Pinpoint the cell where the given text exists, returning its [X, Y] midpoint coordinate. 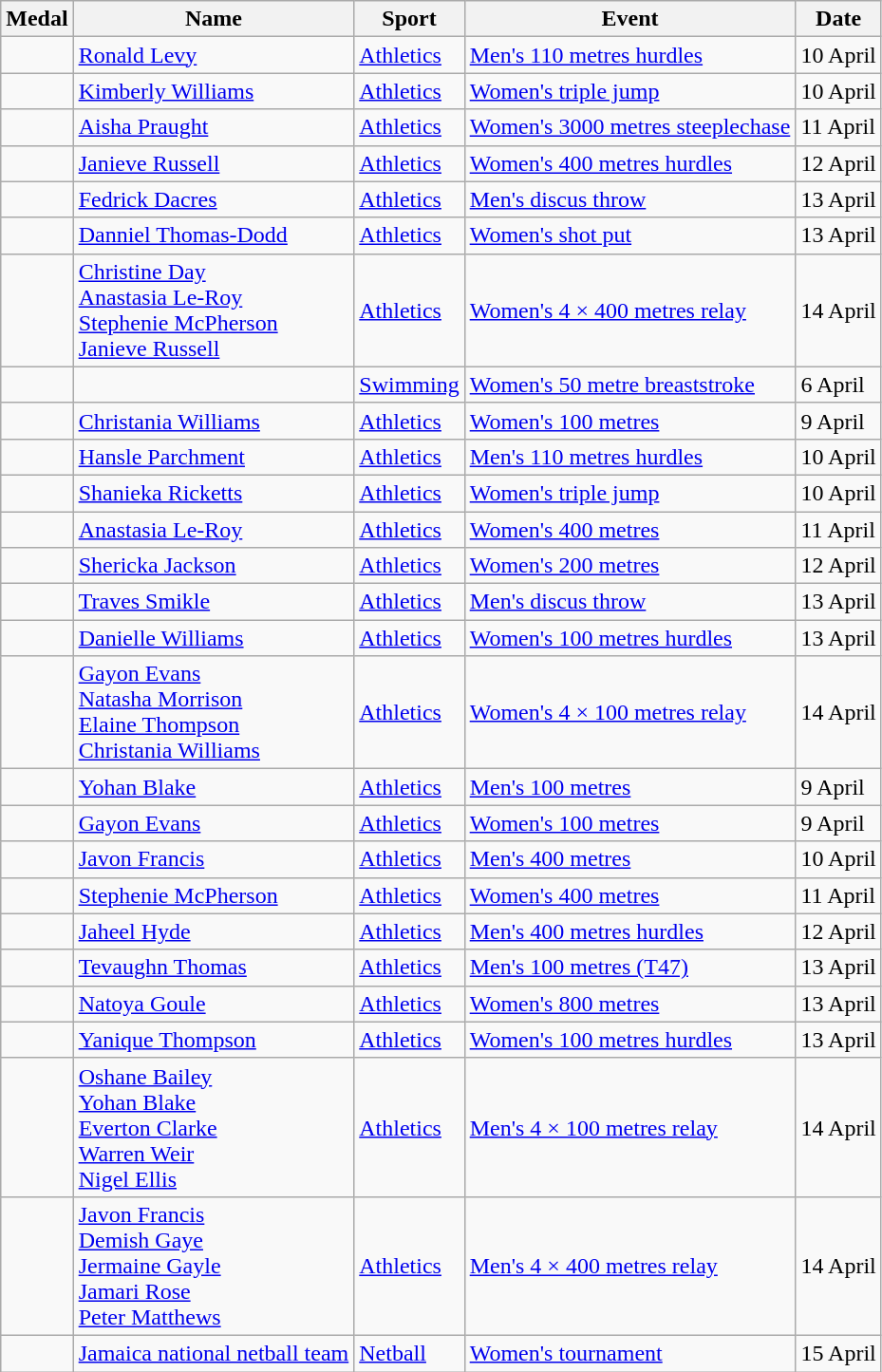
Women's 4 × 400 metres relay [630, 310]
Kimberly Williams [214, 91]
Jamaica national netball team [214, 1353]
Tevaughn Thomas [214, 968]
Hansle Parchment [214, 457]
Traves Smikle [214, 602]
Aisha Praught [214, 127]
Men's 100 metres [630, 787]
Women's 800 metres [630, 1004]
Natoya Goule [214, 1004]
Javon FrancisDemish GayeJermaine GayleJamari RosePeter Matthews [214, 1266]
6 April [838, 385]
Men's 4 × 100 metres relay [630, 1127]
Men's 100 metres (T47) [630, 968]
Shanieka Ricketts [214, 493]
Gayon Evans [214, 823]
Oshane BaileyYohan BlakeEverton ClarkeWarren WeirNigel Ellis [214, 1127]
Jaheel Hyde [214, 931]
Danniel Thomas-Dodd [214, 235]
Event [630, 19]
Christine DayAnastasia Le-RoyStephenie McPhersonJanieve Russell [214, 310]
Ronald Levy [214, 55]
15 April [838, 1353]
Women's 3000 metres steeplechase [630, 127]
Shericka Jackson [214, 566]
Yohan Blake [214, 787]
Women's shot put [630, 235]
Women's 50 metre breaststroke [630, 385]
Men's 400 metres hurdles [630, 931]
Name [214, 19]
Danielle Williams [214, 638]
Gayon EvansNatasha MorrisonElaine ThompsonChristania Williams [214, 712]
Men's 4 × 400 metres relay [630, 1266]
Date [838, 19]
Fedrick Dacres [214, 199]
Anastasia Le-Roy [214, 529]
Men's 400 metres [630, 859]
Sport [409, 19]
Women's 200 metres [630, 566]
Janieve Russell [214, 163]
Stephenie McPherson [214, 895]
Christania Williams [214, 421]
Javon Francis [214, 859]
Yanique Thompson [214, 1040]
Netball [409, 1353]
Women's tournament [630, 1353]
Medal [37, 19]
Swimming [409, 385]
Women's 400 metres hurdles [630, 163]
Women's 4 × 100 metres relay [630, 712]
